Return the (x, y) coordinate for the center point of the cell that contains the specified text.  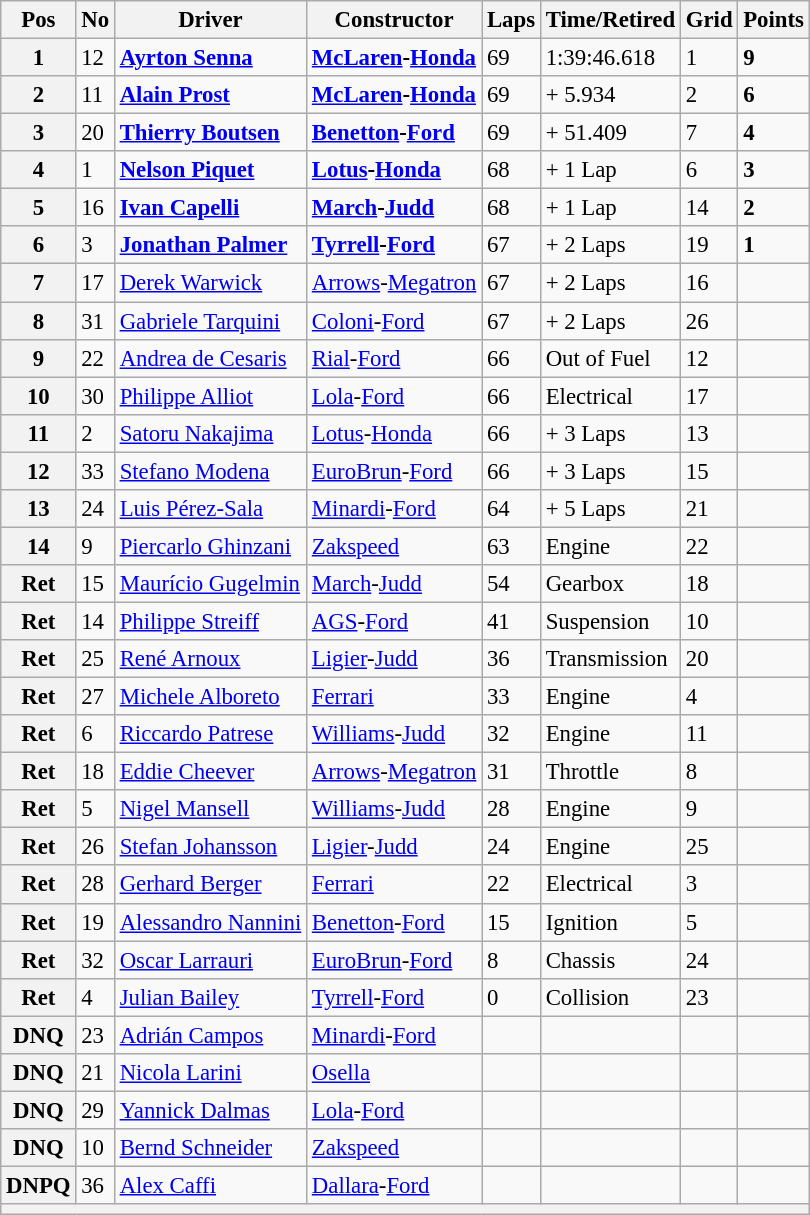
No (95, 20)
Dallara-Ford (394, 1185)
René Arnoux (210, 659)
+ 5.934 (610, 95)
Nicola Larini (210, 1073)
Stefano Modena (210, 471)
Riccardo Patrese (210, 734)
Michele Alboreto (210, 697)
Time/Retired (610, 20)
63 (512, 546)
29 (95, 1110)
41 (512, 621)
Eddie Cheever (210, 772)
Derek Warwick (210, 283)
1:39:46.618 (610, 58)
Piercarlo Ghinzani (210, 546)
Chassis (610, 960)
Ayrton Senna (210, 58)
64 (512, 509)
Maurício Gugelmin (210, 584)
Rial-Ford (394, 358)
Out of Fuel (610, 358)
54 (512, 584)
30 (95, 396)
Points (774, 20)
Ivan Capelli (210, 208)
Alessandro Nannini (210, 922)
Philippe Streiff (210, 621)
Ignition (610, 922)
Laps (512, 20)
Oscar Larrauri (210, 960)
Alex Caffi (210, 1185)
Transmission (610, 659)
Driver (210, 20)
27 (95, 697)
Gerhard Berger (210, 885)
Gabriele Tarquini (210, 321)
+ 5 Laps (610, 509)
Jonathan Palmer (210, 245)
Constructor (394, 20)
Julian Bailey (210, 997)
Luis Pérez-Sala (210, 509)
AGS-Ford (394, 621)
0 (512, 997)
Gearbox (610, 584)
Adrián Campos (210, 1035)
Thierry Boutsen (210, 133)
Philippe Alliot (210, 396)
Nigel Mansell (210, 809)
Pos (38, 20)
Satoru Nakajima (210, 433)
Throttle (610, 772)
DNPQ (38, 1185)
Collision (610, 997)
Grid (708, 20)
Coloni-Ford (394, 321)
Bernd Schneider (210, 1148)
Andrea de Cesaris (210, 358)
Yannick Dalmas (210, 1110)
+ 51.409 (610, 133)
Osella (394, 1073)
Stefan Johansson (210, 847)
Nelson Piquet (210, 170)
Alain Prost (210, 95)
Suspension (610, 621)
